Detect which cell encompasses the target text, then output its [X, Y] center coordinate. 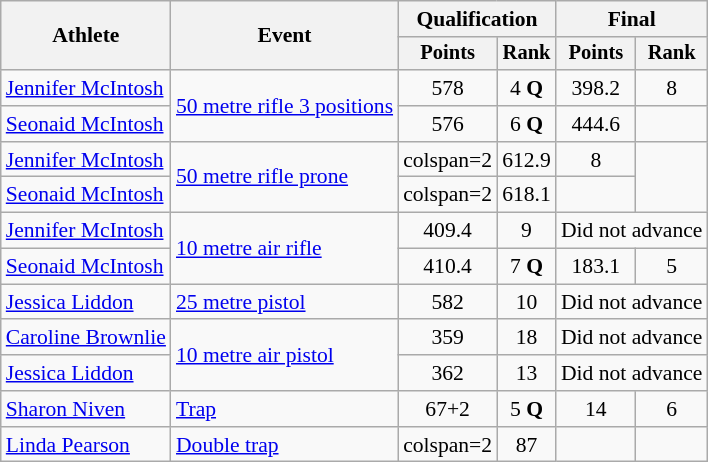
Athlete [86, 36]
5 [672, 267]
183.1 [596, 267]
Caroline Brownlie [86, 338]
10 metre air pistol [284, 356]
7 Q [526, 267]
398.2 [596, 88]
10 metre air rifle [284, 248]
410.4 [448, 267]
6 [672, 409]
578 [448, 88]
359 [448, 338]
9 [526, 231]
50 metre rifle prone [284, 178]
Event [284, 36]
5 Q [526, 409]
6 Q [526, 124]
444.6 [596, 124]
Sharon Niven [86, 409]
10 [526, 302]
14 [596, 409]
612.9 [526, 160]
50 metre rifle 3 positions [284, 106]
67+2 [448, 409]
Qualification [477, 19]
618.1 [526, 195]
13 [526, 373]
582 [448, 302]
Trap [284, 409]
25 metre pistol [284, 302]
4 Q [526, 88]
362 [448, 373]
576 [448, 124]
409.4 [448, 231]
18 [526, 338]
Final [632, 19]
